Determine the [X, Y] coordinate at the center of the cell enclosing the given text.  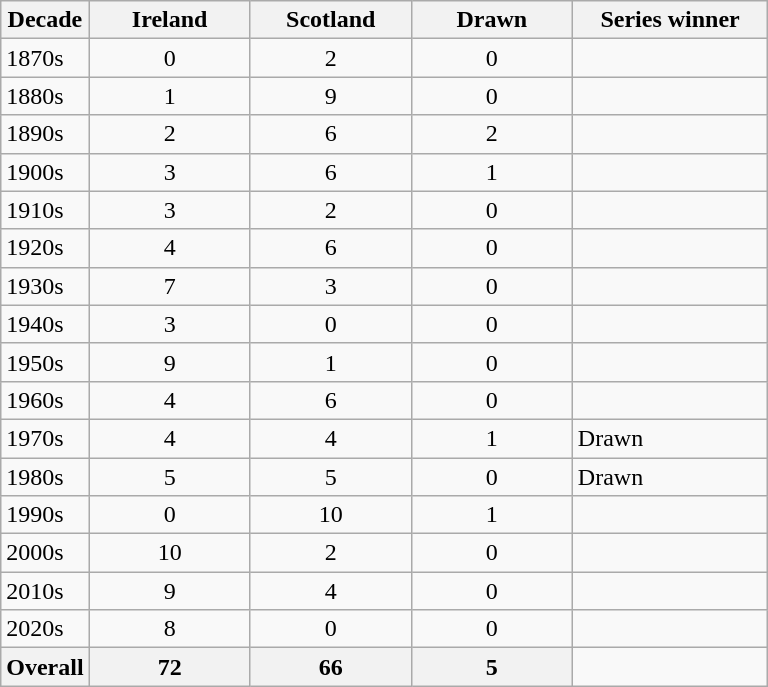
1890s [45, 134]
Ireland [170, 20]
8 [170, 629]
1980s [45, 477]
1940s [45, 324]
Scotland [330, 20]
1880s [45, 96]
Decade [45, 20]
1990s [45, 515]
Series winner [670, 20]
1970s [45, 438]
1900s [45, 172]
1950s [45, 362]
1870s [45, 58]
2000s [45, 553]
1920s [45, 248]
1960s [45, 400]
1930s [45, 286]
72 [170, 667]
66 [330, 667]
7 [170, 286]
2010s [45, 591]
1910s [45, 210]
2020s [45, 629]
Overall [45, 667]
